Extract the (x, y) coordinate from the center of the cell holding the provided text.  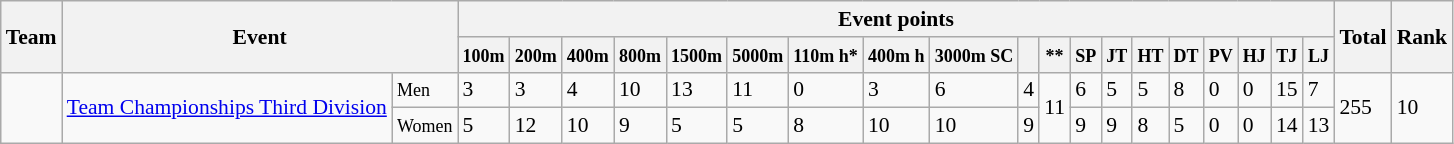
HJ (1254, 55)
Men (425, 90)
12 (536, 126)
15 (1287, 90)
Women (425, 126)
Team Championships Third Division (227, 108)
3000m SC (974, 55)
SP (1086, 55)
DT (1186, 55)
TJ (1287, 55)
LJ (1319, 55)
14 (1287, 126)
Rank (1422, 36)
HT (1150, 55)
Team (32, 36)
1500m (696, 55)
5000m (758, 55)
7 (1319, 90)
Event (260, 36)
Event points (896, 19)
255 (1362, 108)
400m (588, 55)
100m (484, 55)
Total (1362, 36)
JT (1116, 55)
400m h (896, 55)
800m (640, 55)
200m (536, 55)
110m h* (826, 55)
PV (1221, 55)
** (1054, 55)
